For the text-containing cell, return its midpoint in (X, Y) coordinate format. 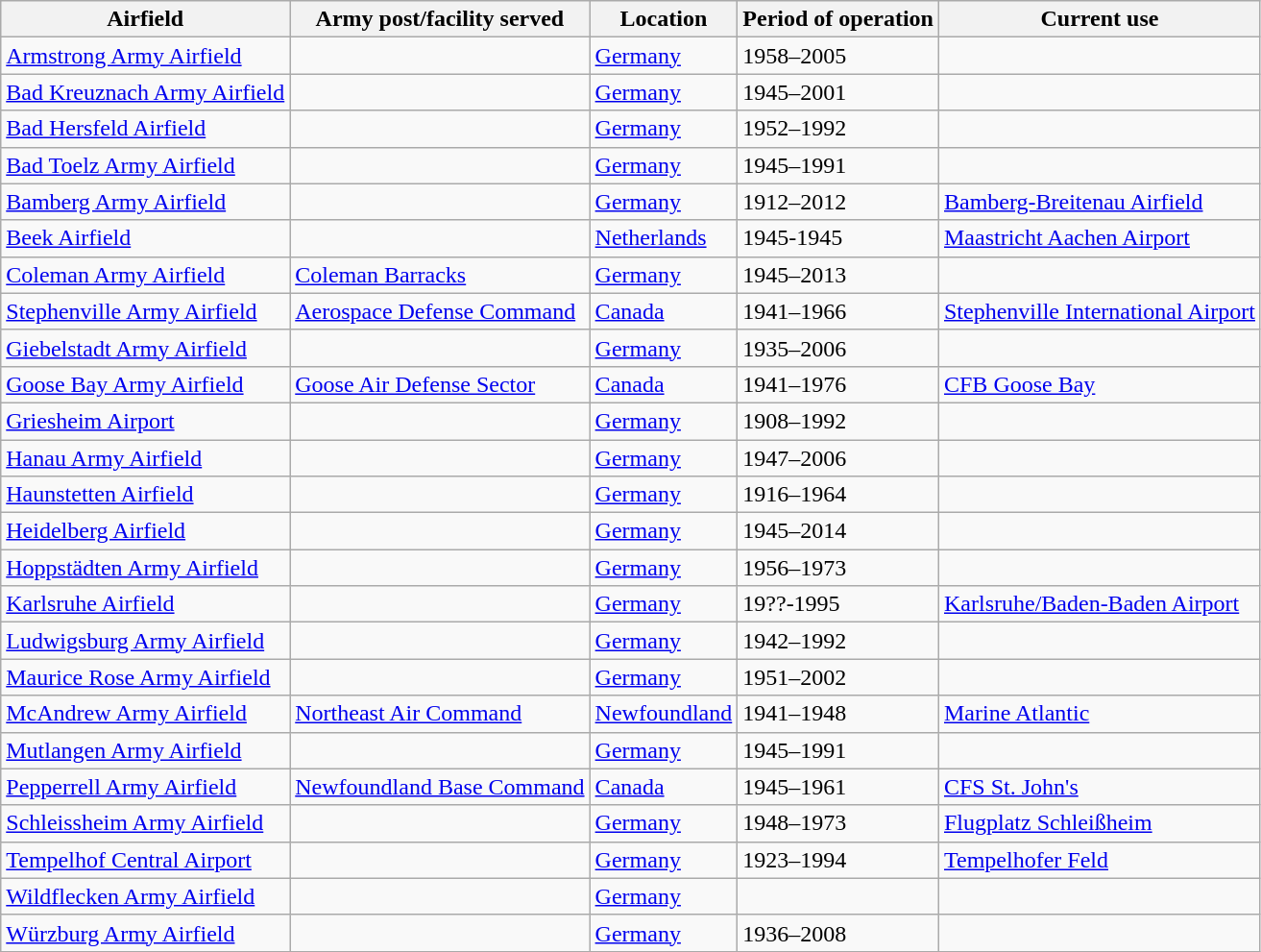
1945–2013 (838, 275)
Haunstetten Airfield (146, 495)
Karlsruhe/Baden-Baden Airport (1099, 604)
1952–1992 (838, 129)
Bamberg Army Airfield (146, 202)
Flugplatz Schleißheim (1099, 823)
Newfoundland (664, 714)
1945–2001 (838, 92)
1947–2006 (838, 458)
Maastricht Aachen Airport (1099, 238)
1948–1973 (838, 823)
Bamberg-Breitenau Airfield (1099, 202)
1941–1976 (838, 384)
Ludwigsburg Army Airfield (146, 641)
1941–1948 (838, 714)
1941–1966 (838, 311)
1945–2014 (838, 531)
1958–2005 (838, 56)
Heidelberg Airfield (146, 531)
Current use (1099, 19)
Tempelhofer Feld (1099, 860)
1936–2008 (838, 933)
Pepperrell Army Airfield (146, 787)
Northeast Air Command (440, 714)
1916–1964 (838, 495)
Schleissheim Army Airfield (146, 823)
Coleman Barracks (440, 275)
Goose Air Defense Sector (440, 384)
Period of operation (838, 19)
Airfield (146, 19)
Netherlands (664, 238)
1945-1945 (838, 238)
1908–1992 (838, 421)
Würzburg Army Airfield (146, 933)
1951–2002 (838, 677)
Giebelstadt Army Airfield (146, 348)
Karlsruhe Airfield (146, 604)
1942–1992 (838, 641)
Army post/facility served (440, 19)
1945–1961 (838, 787)
1923–1994 (838, 860)
1935–2006 (838, 348)
Griesheim Airport (146, 421)
Bad Kreuznach Army Airfield (146, 92)
Goose Bay Army Airfield (146, 384)
CFB Goose Bay (1099, 384)
19??-1995 (838, 604)
Bad Hersfeld Airfield (146, 129)
Tempelhof Central Airport (146, 860)
Aerospace Defense Command (440, 311)
Bad Toelz Army Airfield (146, 165)
Hoppstädten Army Airfield (146, 568)
1912–2012 (838, 202)
McAndrew Army Airfield (146, 714)
Armstrong Army Airfield (146, 56)
Hanau Army Airfield (146, 458)
1956–1973 (838, 568)
Location (664, 19)
Marine Atlantic (1099, 714)
Beek Airfield (146, 238)
Mutlangen Army Airfield (146, 750)
Maurice Rose Army Airfield (146, 677)
CFS St. John's (1099, 787)
Coleman Army Airfield (146, 275)
Wildflecken Army Airfield (146, 896)
Stephenville International Airport (1099, 311)
Stephenville Army Airfield (146, 311)
Newfoundland Base Command (440, 787)
